Return (X, Y) of the center of cell containing provided text 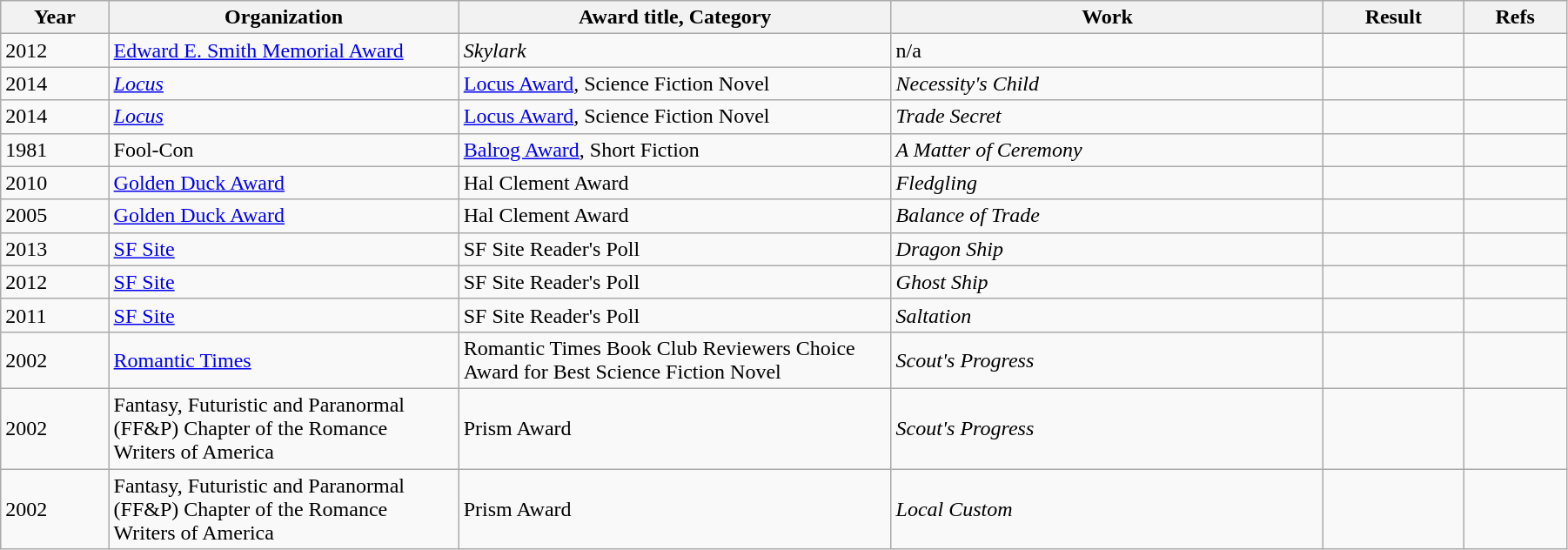
Saltation (1107, 315)
Fledgling (1107, 183)
A Matter of Ceremony (1107, 150)
Skylark (675, 50)
Year (55, 17)
Trade Secret (1107, 117)
2005 (55, 216)
2010 (55, 183)
Balrog Award, Short Fiction (675, 150)
Result (1394, 17)
2013 (55, 249)
Organization (284, 17)
Ghost Ship (1107, 282)
n/a (1107, 50)
Award title, Category (675, 17)
Edward E. Smith Memorial Award (284, 50)
Romantic Times (284, 360)
2011 (55, 315)
Fool-Con (284, 150)
Refs (1516, 17)
Balance of Trade (1107, 216)
Local Custom (1107, 508)
1981 (55, 150)
Work (1107, 17)
Necessity's Child (1107, 84)
Dragon Ship (1107, 249)
Romantic Times Book Club Reviewers Choice Award for Best Science Fiction Novel (675, 360)
